Return [x, y] of the center of cell containing provided text 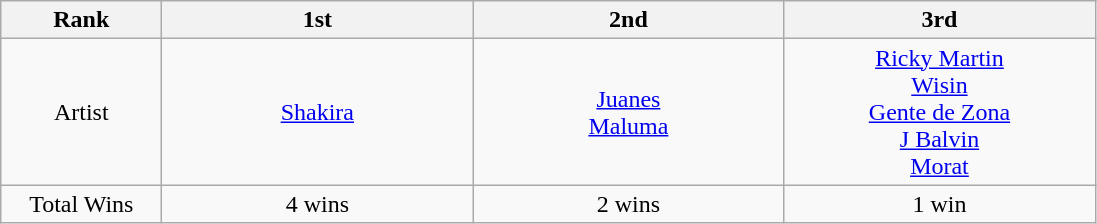
Rank [82, 20]
1st [318, 20]
Total Wins [82, 204]
2nd [628, 20]
3rd [940, 20]
JuanesMaluma [628, 112]
Artist [82, 112]
4 wins [318, 204]
1 win [940, 204]
Ricky MartinWisinGente de ZonaJ BalvinMorat [940, 112]
2 wins [628, 204]
Shakira [318, 112]
